Locate the cell with the specified text and output its (X, Y) center coordinate. 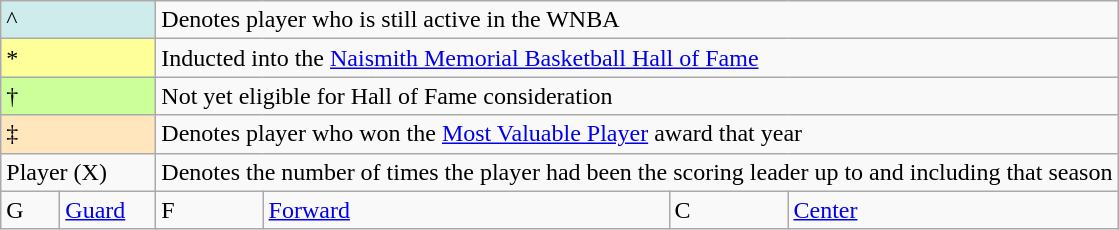
Denotes player who is still active in the WNBA (637, 20)
Denotes the number of times the player had been the scoring leader up to and including that season (637, 172)
Guard (108, 210)
Not yet eligible for Hall of Fame consideration (637, 96)
* (78, 58)
Denotes player who won the Most Valuable Player award that year (637, 134)
G (30, 210)
Center (953, 210)
Forward (466, 210)
Inducted into the Naismith Memorial Basketball Hall of Fame (637, 58)
F (210, 210)
‡ (78, 134)
C (728, 210)
^ (78, 20)
Player (X) (78, 172)
† (78, 96)
